Detect which cell encompasses the target text, then output its (x, y) center coordinate. 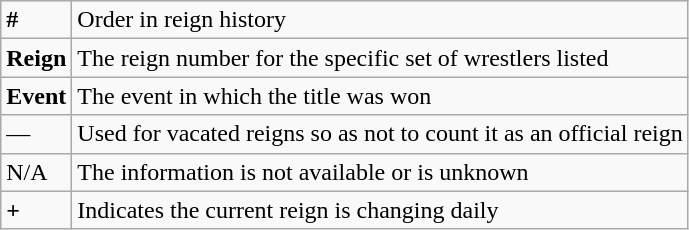
# (36, 20)
— (36, 134)
The information is not available or is unknown (380, 172)
Event (36, 96)
N/A (36, 172)
The event in which the title was won (380, 96)
Used for vacated reigns so as not to count it as an official reign (380, 134)
+ (36, 210)
Reign (36, 58)
Indicates the current reign is changing daily (380, 210)
Order in reign history (380, 20)
The reign number for the specific set of wrestlers listed (380, 58)
